For the text-containing cell, return its midpoint in [x, y] coordinate format. 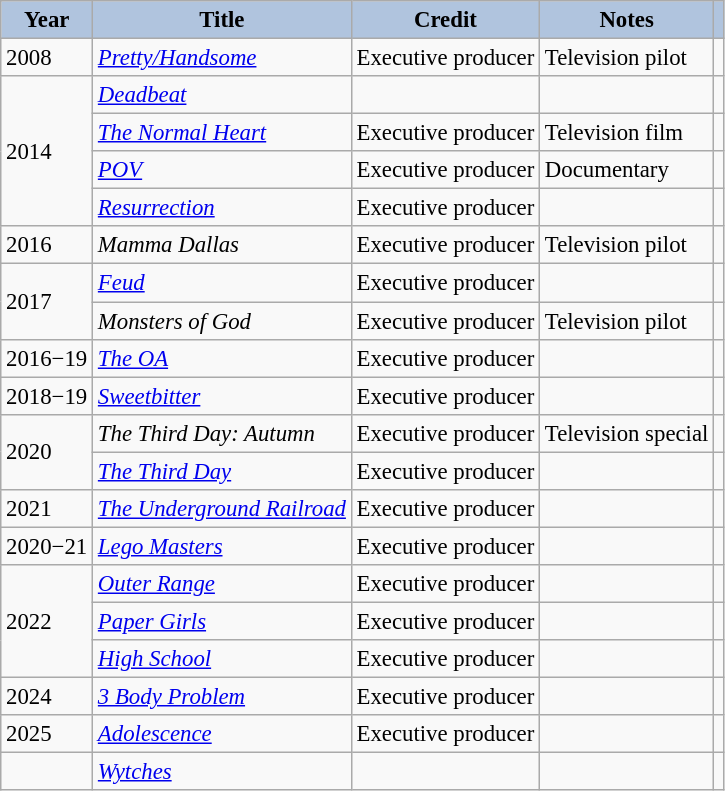
Paper Girls [222, 621]
2020−21 [47, 546]
Year [47, 20]
POV [222, 170]
Sweetbitter [222, 396]
Deadbeat [222, 95]
High School [222, 659]
Television film [627, 133]
Notes [627, 20]
Feud [222, 283]
2022 [47, 622]
2016−19 [47, 358]
The Third Day: Autumn [222, 433]
The Normal Heart [222, 133]
3 Body Problem [222, 697]
Monsters of God [222, 321]
2025 [47, 734]
Adolescence [222, 734]
2014 [47, 151]
2016 [47, 245]
The Underground Railroad [222, 509]
Title [222, 20]
Television special [627, 433]
Wytches [222, 772]
Lego Masters [222, 546]
2018−19 [47, 396]
2017 [47, 302]
2021 [47, 509]
The OA [222, 358]
Mamma Dallas [222, 245]
2024 [47, 697]
2020 [47, 452]
2008 [47, 58]
Outer Range [222, 584]
Documentary [627, 170]
Credit [445, 20]
Resurrection [222, 208]
The Third Day [222, 471]
Pretty/Handsome [222, 58]
